For the text-containing cell, return its midpoint in [x, y] coordinate format. 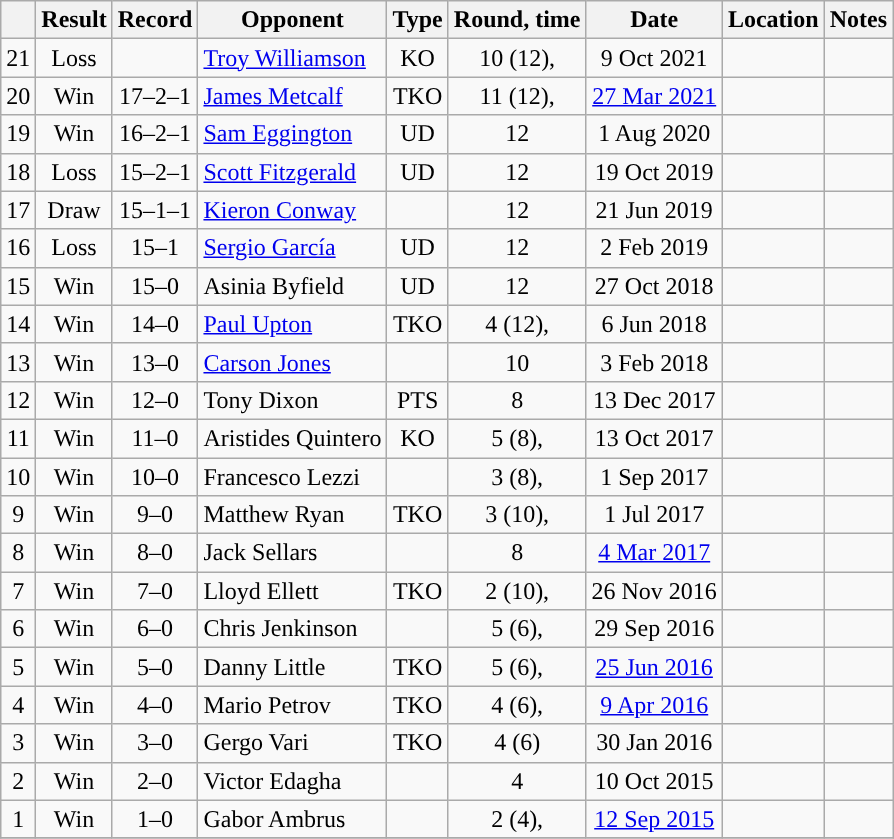
27 Oct 2018 [654, 286]
25 Jun 2016 [654, 667]
4 Mar 2017 [654, 553]
10 (12), [517, 58]
2 (4), [517, 819]
17 [18, 210]
4 (6) [517, 743]
21 Jun 2019 [654, 210]
Troy Williamson [292, 58]
Gergo Vari [292, 743]
Matthew Ryan [292, 515]
9 [18, 515]
10 Oct 2015 [654, 781]
Francesco Lezzi [292, 477]
21 [18, 58]
Jack Sellars [292, 553]
15–1 [155, 248]
9 Oct 2021 [654, 58]
15–0 [155, 286]
13 Oct 2017 [654, 438]
7 [18, 591]
15 [18, 286]
17–2–1 [155, 96]
Lloyd Ellett [292, 591]
11 (12), [517, 96]
13–0 [155, 362]
30 Jan 2016 [654, 743]
16–2–1 [155, 134]
2 (10), [517, 591]
18 [18, 172]
15–2–1 [155, 172]
2 [18, 781]
27 Mar 2021 [654, 96]
19 [18, 134]
16 [18, 248]
4 (6), [517, 705]
26 Nov 2016 [654, 591]
3 (8), [517, 477]
14 [18, 324]
Kieron Conway [292, 210]
Mario Petrov [292, 705]
4–0 [155, 705]
Chris Jenkinson [292, 629]
2 Feb 2019 [654, 248]
11 [18, 438]
Date [654, 20]
Draw [74, 210]
Tony Dixon [292, 400]
5–0 [155, 667]
1 Jul 2017 [654, 515]
29 Sep 2016 [654, 629]
13 Dec 2017 [654, 400]
Carson Jones [292, 362]
13 [18, 362]
Opponent [292, 20]
1 [18, 819]
Location [773, 20]
6–0 [155, 629]
3 (10), [517, 515]
Victor Edagha [292, 781]
Danny Little [292, 667]
3 Feb 2018 [654, 362]
1 Aug 2020 [654, 134]
15–1–1 [155, 210]
Gabor Ambrus [292, 819]
Sam Eggington [292, 134]
1–0 [155, 819]
James Metcalf [292, 96]
Notes [858, 20]
Result [74, 20]
Paul Upton [292, 324]
2–0 [155, 781]
19 Oct 2019 [654, 172]
12 Sep 2015 [654, 819]
Record [155, 20]
Type [418, 20]
10–0 [155, 477]
9 Apr 2016 [654, 705]
5 (8), [517, 438]
11–0 [155, 438]
Asinia Byfield [292, 286]
4 (12), [517, 324]
5 [18, 667]
3 [18, 743]
PTS [418, 400]
6 [18, 629]
3–0 [155, 743]
6 Jun 2018 [654, 324]
1 Sep 2017 [654, 477]
14–0 [155, 324]
Scott Fitzgerald [292, 172]
Round, time [517, 20]
7–0 [155, 591]
Sergio García [292, 248]
9–0 [155, 515]
Aristides Quintero [292, 438]
8–0 [155, 553]
20 [18, 96]
12–0 [155, 400]
